Search for the cell housing the specified text and yield its (x, y) center coordinate. 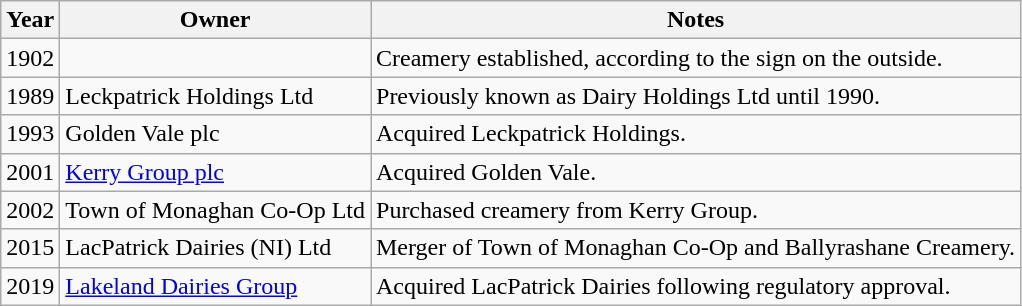
Owner (216, 20)
Golden Vale plc (216, 134)
2002 (30, 210)
1902 (30, 58)
LacPatrick Dairies (NI) Ltd (216, 248)
Merger of Town of Monaghan Co-Op and Ballyrashane Creamery. (695, 248)
2015 (30, 248)
2001 (30, 172)
Creamery established, according to the sign on the outside. (695, 58)
Lakeland Dairies Group (216, 286)
Notes (695, 20)
Acquired Leckpatrick Holdings. (695, 134)
Purchased creamery from Kerry Group. (695, 210)
Kerry Group plc (216, 172)
1993 (30, 134)
Year (30, 20)
Town of Monaghan Co-Op Ltd (216, 210)
Leckpatrick Holdings Ltd (216, 96)
Acquired LacPatrick Dairies following regulatory approval. (695, 286)
1989 (30, 96)
Acquired Golden Vale. (695, 172)
Previously known as Dairy Holdings Ltd until 1990. (695, 96)
2019 (30, 286)
